Output the [X, Y] coordinate of the center of the cell containing the given text.  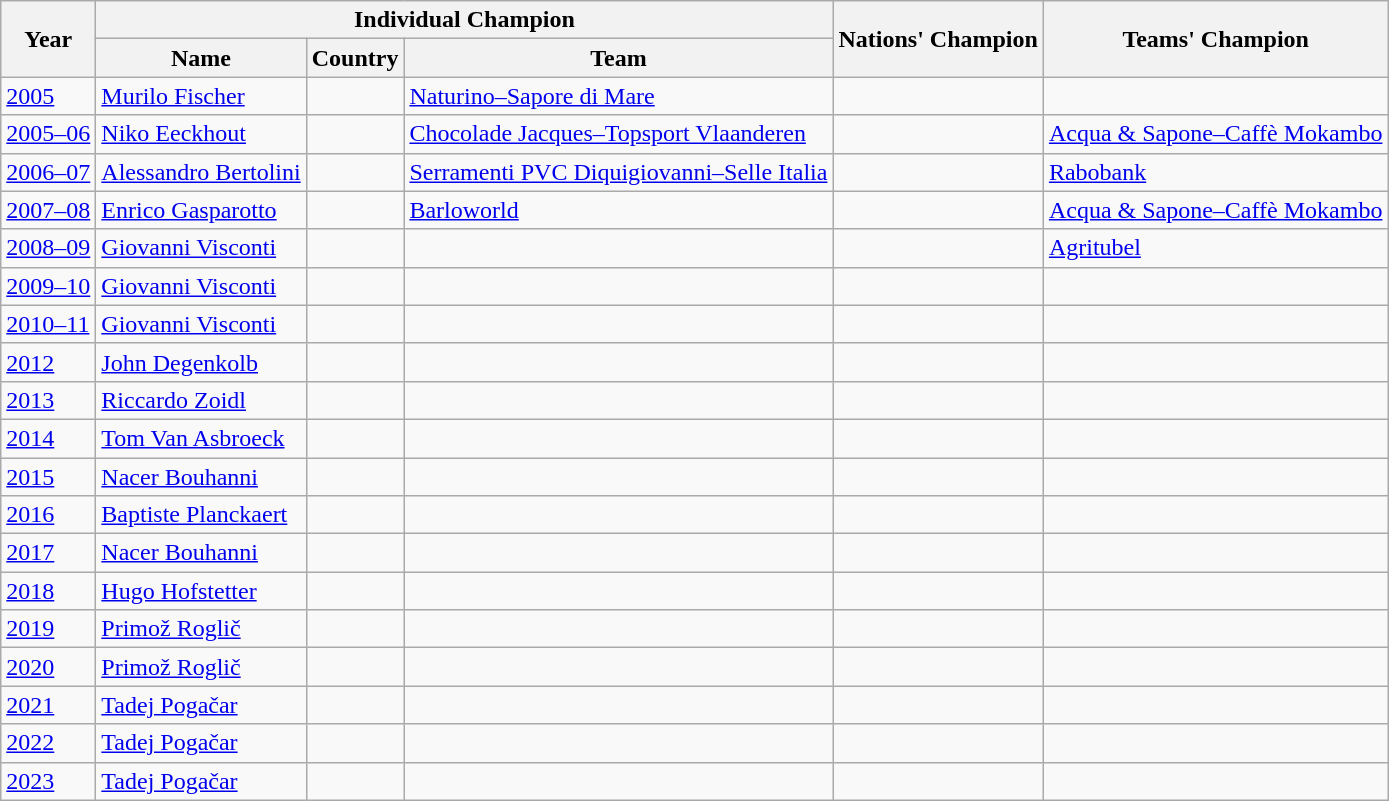
Murilo Fischer [201, 96]
Niko Eeckhout [201, 134]
Year [48, 39]
2012 [48, 362]
2023 [48, 781]
Country [355, 58]
Riccardo Zoidl [201, 400]
Nations' Champion [938, 39]
Rabobank [1216, 172]
2013 [48, 400]
2020 [48, 667]
2014 [48, 438]
Hugo Hofstetter [201, 591]
Teams' Champion [1216, 39]
2009–10 [48, 286]
2005 [48, 96]
2018 [48, 591]
Tom Van Asbroeck [201, 438]
2015 [48, 477]
2005–06 [48, 134]
2017 [48, 553]
2008–09 [48, 248]
2016 [48, 515]
2007–08 [48, 210]
Barloworld [618, 210]
2019 [48, 629]
Alessandro Bertolini [201, 172]
Serramenti PVC Diquigiovanni–Selle Italia [618, 172]
Individual Champion [464, 20]
2021 [48, 705]
2006–07 [48, 172]
Agritubel [1216, 248]
2010–11 [48, 324]
2022 [48, 743]
Naturino–Sapore di Mare [618, 96]
Baptiste Planckaert [201, 515]
John Degenkolb [201, 362]
Team [618, 58]
Name [201, 58]
Chocolade Jacques–Topsport Vlaanderen [618, 134]
Enrico Gasparotto [201, 210]
